Detect which cell encompasses the target text, then output its [x, y] center coordinate. 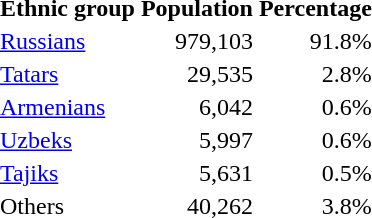
5,631 [196, 173]
5,997 [196, 141]
6,042 [196, 107]
29,535 [196, 75]
979,103 [196, 41]
